Provide the (X, Y) coordinate of the cell's center where the given text is located.  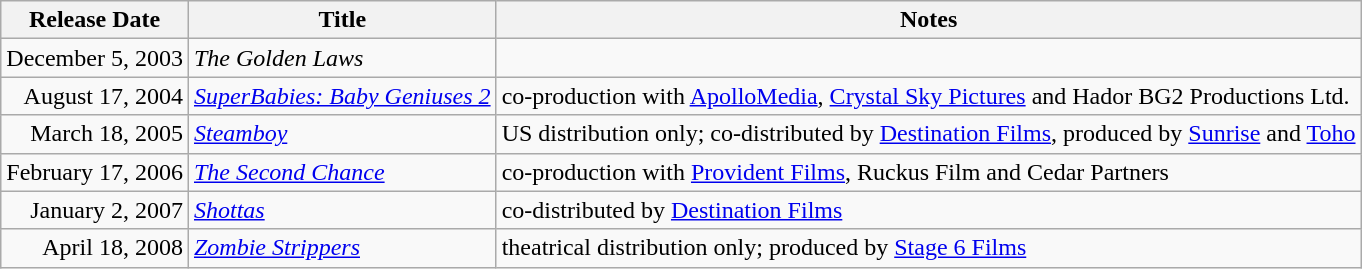
The Golden Laws (342, 58)
December 5, 2003 (95, 58)
January 2, 2007 (95, 210)
co-distributed by Destination Films (928, 210)
Shottas (342, 210)
Notes (928, 20)
The Second Chance (342, 172)
co-production with ApolloMedia, Crystal Sky Pictures and Hador BG2 Productions Ltd. (928, 96)
Steamboy (342, 134)
theatrical distribution only; produced by Stage 6 Films (928, 248)
US distribution only; co-distributed by Destination Films, produced by Sunrise and Toho (928, 134)
Title (342, 20)
August 17, 2004 (95, 96)
February 17, 2006 (95, 172)
Zombie Strippers (342, 248)
March 18, 2005 (95, 134)
Release Date (95, 20)
co-production with Provident Films, Ruckus Film and Cedar Partners (928, 172)
April 18, 2008 (95, 248)
SuperBabies: Baby Geniuses 2 (342, 96)
